For the text-containing cell, return its midpoint in (X, Y) coordinate format. 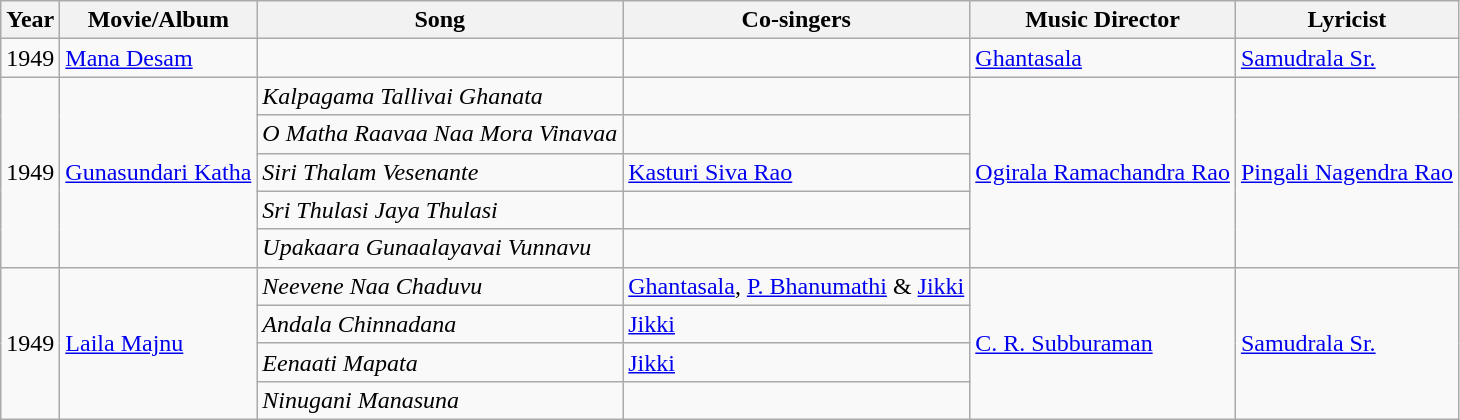
Year (30, 20)
Music Director (1103, 20)
Mana Desam (158, 58)
Ghantasala (1103, 58)
Ogirala Ramachandra Rao (1103, 172)
Laila Majnu (158, 343)
Eenaati Mapata (440, 362)
Gunasundari Katha (158, 172)
Movie/Album (158, 20)
Song (440, 20)
C. R. Subburaman (1103, 343)
Kalpagama Tallivai Ghanata (440, 96)
Sri Thulasi Jaya Thulasi (440, 210)
Siri Thalam Vesenante (440, 172)
Upakaara Gunaalayavai Vunnavu (440, 248)
Pingali Nagendra Rao (1346, 172)
Ninugani Manasuna (440, 400)
Andala Chinnadana (440, 324)
Lyricist (1346, 20)
O Matha Raavaa Naa Mora Vinavaa (440, 134)
Kasturi Siva Rao (796, 172)
Ghantasala, P. Bhanumathi & Jikki (796, 286)
Neevene Naa Chaduvu (440, 286)
Co-singers (796, 20)
